Identify which cell holds the provided text, then report its (X, Y) central coordinate. 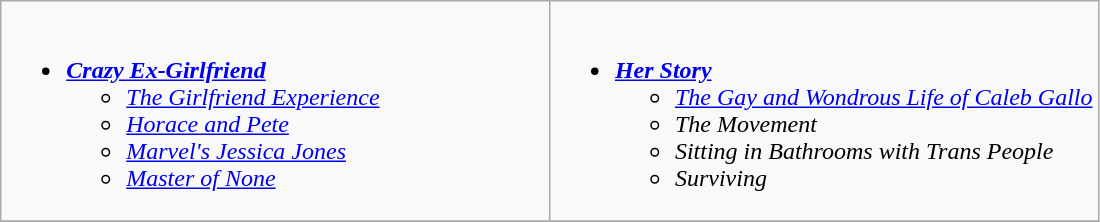
Her StoryThe Gay and Wondrous Life of Caleb GalloThe MovementSitting in Bathrooms with Trans PeopleSurviving (824, 112)
Crazy Ex-GirlfriendThe Girlfriend ExperienceHorace and PeteMarvel's Jessica JonesMaster of None (276, 112)
